Pinpoint the cell where the given text exists, returning its (x, y) midpoint coordinate. 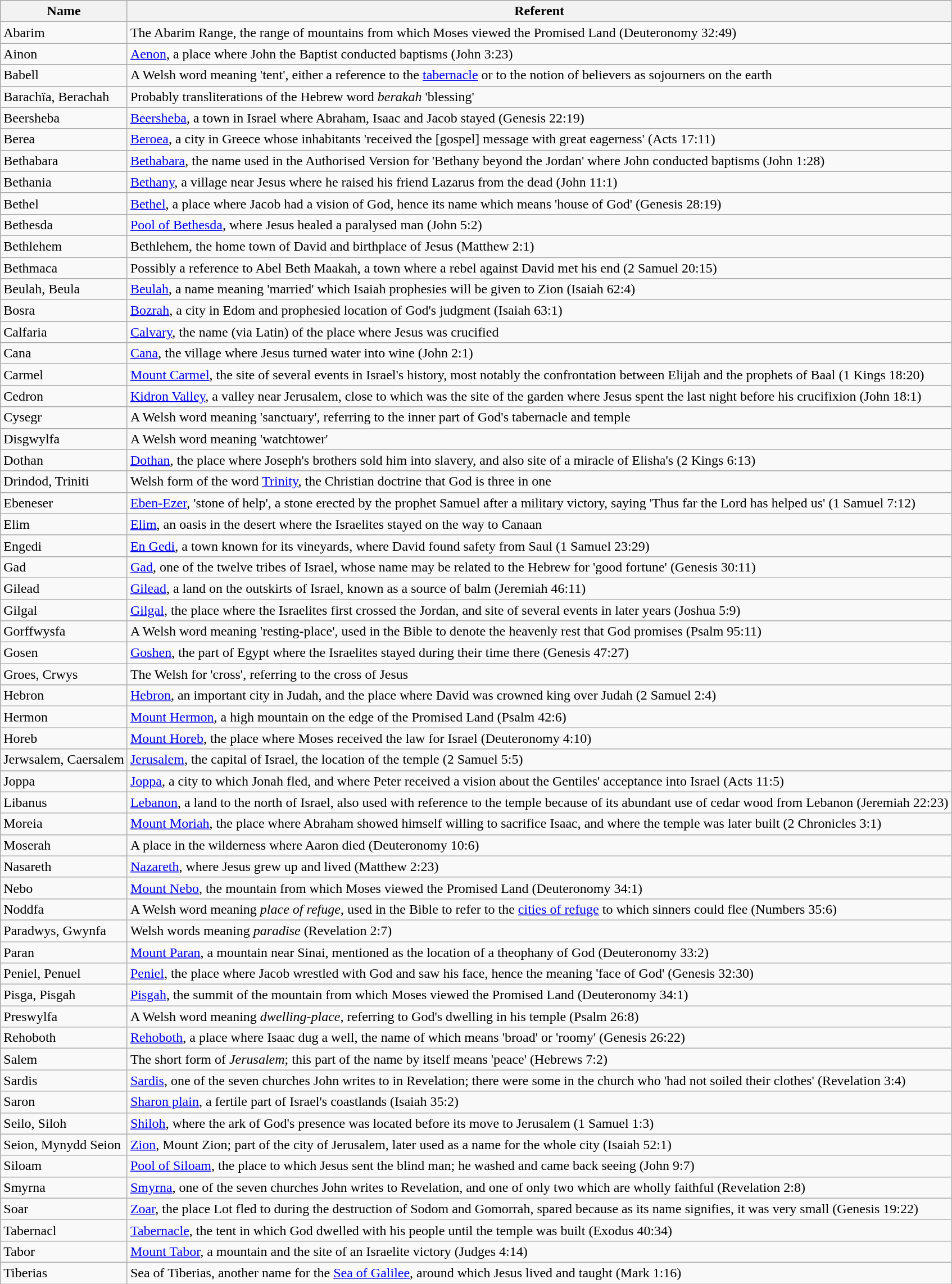
Ainon (64, 54)
Sharon plain, a fertile part of Israel's coastlands (Isaiah 35:2) (540, 1102)
Calfaria (64, 332)
Babell (64, 75)
Gilgal (64, 610)
Smyrna (64, 1187)
A place in the wilderness where Aaron died (Deuteronomy 10:6) (540, 845)
Moserah (64, 845)
Tabernacle, the tent in which God dwelled with his people until the temple was built (Exodus 40:34) (540, 1230)
Peniel, Penuel (64, 974)
Drindod, Triniti (64, 482)
Nebo (64, 888)
Sardis (64, 1081)
Noddfa (64, 909)
Moreia (64, 824)
Paradwys, Gwynfa (64, 931)
Horeb (64, 738)
Bethabara (64, 161)
Hebron, an important city in Judah, and the place where David was crowned king over Judah (2 Samuel 2:4) (540, 696)
Bethmaca (64, 268)
Zion, Mount Zion; part of the city of Jerusalem, later used as a name for the whole city (Isaiah 52:1) (540, 1145)
Seion, Mynydd Seion (64, 1145)
A Welsh word meaning 'sanctuary', referring to the inner part of God's tabernacle and temple (540, 418)
Tiberias (64, 1273)
Mount Carmel, the site of several events in Israel's history, most notably the confrontation between Elijah and the prophets of Baal (1 Kings 18:20) (540, 375)
Beersheba, a town in Israel where Abraham, Isaac and Jacob stayed (Genesis 22:19) (540, 118)
Pisgah, the summit of the mountain from which Moses viewed the Promised Land (Deuteronomy 34:1) (540, 995)
Abarim (64, 33)
Gorffwysfa (64, 632)
A Welsh word meaning dwelling-place, referring to God's dwelling in his temple (Psalm 26:8) (540, 1017)
Saron (64, 1102)
Gad (64, 567)
Nazareth, where Jesus grew up and lived (Matthew 2:23) (540, 866)
Mount Horeb, the place where Moses received the law for Israel (Deuteronomy 4:10) (540, 738)
Salem (64, 1059)
Kidron Valley, a valley near Jerusalem, close to which was the site of the garden where Jesus spent the last night before his crucifixion (John 18:1) (540, 396)
Preswylfa (64, 1017)
Welsh form of the word Trinity, the Christian doctrine that God is three in one (540, 482)
Welsh words meaning paradise (Revelation 2:7) (540, 931)
Mount Nebo, the mountain from which Moses viewed the Promised Land (Deuteronomy 34:1) (540, 888)
Cysegr (64, 418)
The short form of Jerusalem; this part of the name by itself means 'peace' (Hebrews 7:2) (540, 1059)
Gad, one of the twelve tribes of Israel, whose name may be related to the Hebrew for 'good fortune' (Genesis 30:11) (540, 567)
Probably transliterations of the Hebrew word berakah 'blessing' (540, 97)
Mount Moriah, the place where Abraham showed himself willing to sacrifice Isaac, and where the temple was later built (2 Chronicles 3:1) (540, 824)
Pisga, Pisgah (64, 995)
Disgwylfa (64, 439)
Paran (64, 952)
Bethlehem (64, 246)
Seilo, Siloh (64, 1123)
Bethel (64, 203)
Shiloh, where the ark of God's presence was located before its move to Jerusalem (1 Samuel 1:3) (540, 1123)
Jerwsalem, Caersalem (64, 760)
Mount Tabor, a mountain and the site of an Israelite victory (Judges 4:14) (540, 1251)
Beulah, a name meaning 'married' which Isaiah prophesies will be given to Zion (Isaiah 62:4) (540, 289)
Sardis, one of the seven churches John writes to in Revelation; there were some in the church who 'had not soiled their clothes' (Revelation 3:4) (540, 1081)
A Welsh word meaning 'resting-place', used in the Bible to denote the heavenly rest that God promises (Psalm 95:11) (540, 632)
Hebron (64, 696)
Dothan, the place where Joseph's brothers sold him into slavery, and also site of a miracle of Elisha's (2 Kings 6:13) (540, 460)
Beulah, Beula (64, 289)
Barachïa, Berachah (64, 97)
Mount Paran, a mountain near Sinai, mentioned as the location of a theophany of God (Deuteronomy 33:2) (540, 952)
Gilead, a land on the outskirts of Israel, known as a source of balm (Jeremiah 46:11) (540, 588)
Bethesda (64, 225)
Sea of Tiberias, another name for the Sea of Galilee, around which Jesus lived and taught (Mark 1:16) (540, 1273)
Gilgal, the place where the Israelites first crossed the Jordan, and site of several events in later years (Joshua 5:9) (540, 610)
Elim, an oasis in the desert where the Israelites stayed on the way to Canaan (540, 524)
Cedron (64, 396)
Engedi (64, 546)
Bethania (64, 182)
Elim (64, 524)
Possibly a reference to Abel Beth Maakah, a town where a rebel against David met his end (2 Samuel 20:15) (540, 268)
Carmel (64, 375)
Mount Hermon, a high mountain on the edge of the Promised Land (Psalm 42:6) (540, 717)
Bethel, a place where Jacob had a vision of God, hence its name which means 'house of God' (Genesis 28:19) (540, 203)
Dothan (64, 460)
Rehoboth, a place where Isaac dug a well, the name of which means 'broad' or 'roomy' (Genesis 26:22) (540, 1038)
Berea (64, 139)
Bethany, a village near Jesus where he raised his friend Lazarus from the dead (John 11:1) (540, 182)
Groes, Crwys (64, 674)
Rehoboth (64, 1038)
Hermon (64, 717)
A Welsh word meaning 'watchtower' (540, 439)
Smyrna, one of the seven churches John writes to Revelation, and one of only two which are wholly faithful (Revelation 2:8) (540, 1187)
Tabernacl (64, 1230)
Soar (64, 1209)
Referent (540, 11)
A Welsh word meaning place of refuge, used in the Bible to refer to the cities of refuge to which sinners could flee (Numbers 35:6) (540, 909)
The Abarim Range, the range of mountains from which Moses viewed the Promised Land (Deuteronomy 32:49) (540, 33)
Ebeneser (64, 503)
Tabor (64, 1251)
Beersheba (64, 118)
Goshen, the part of Egypt where the Israelites stayed during their time there (Genesis 47:27) (540, 653)
Joppa (64, 781)
Bozrah, a city in Edom and prophesied location of God's judgment (Isaiah 63:1) (540, 311)
Bethlehem, the home town of David and birthplace of Jesus (Matthew 2:1) (540, 246)
Joppa, a city to which Jonah fled, and where Peter received a vision about the Gentiles' acceptance into Israel (Acts 11:5) (540, 781)
Beroea, a city in Greece whose inhabitants 'received the [gospel] message with great eagerness' (Acts 17:11) (540, 139)
Aenon, a place where John the Baptist conducted baptisms (John 3:23) (540, 54)
A Welsh word meaning 'tent', either a reference to the tabernacle or to the notion of believers as sojourners on the earth (540, 75)
Bethabara, the name used in the Authorised Version for 'Bethany beyond the Jordan' where John conducted baptisms (John 1:28) (540, 161)
Jerusalem, the capital of Israel, the location of the temple (2 Samuel 5:5) (540, 760)
Calvary, the name (via Latin) of the place where Jesus was crucified (540, 332)
Libanus (64, 802)
Bosra (64, 311)
Nasareth (64, 866)
Cana (64, 353)
Peniel, the place where Jacob wrestled with God and saw his face, hence the meaning 'face of God' (Genesis 32:30) (540, 974)
Gosen (64, 653)
En Gedi, a town known for its vineyards, where David found safety from Saul (1 Samuel 23:29) (540, 546)
Cana, the village where Jesus turned water into wine (John 2:1) (540, 353)
Zoar, the place Lot fled to during the destruction of Sodom and Gomorrah, spared because as its name signifies, it was very small (Genesis 19:22) (540, 1209)
Name (64, 11)
Pool of Bethesda, where Jesus healed a paralysed man (John 5:2) (540, 225)
Pool of Siloam, the place to which Jesus sent the blind man; he washed and came back seeing (John 9:7) (540, 1166)
The Welsh for 'cross', referring to the cross of Jesus (540, 674)
Gilead (64, 588)
Eben-Ezer, 'stone of help', a stone erected by the prophet Samuel after a military victory, saying 'Thus far the Lord has helped us' (1 Samuel 7:12) (540, 503)
Siloam (64, 1166)
